Provide the [x, y] coordinate of the cell's center where the given text is located.  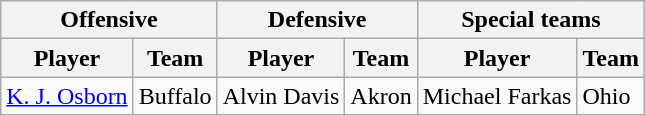
Defensive [317, 20]
Buffalo [175, 96]
Michael Farkas [497, 96]
Offensive [109, 20]
Ohio [611, 96]
Akron [381, 96]
Special teams [530, 20]
Alvin Davis [281, 96]
K. J. Osborn [67, 96]
